Capture the cell that displays the provided text and extract its (X, Y) central coordinate. 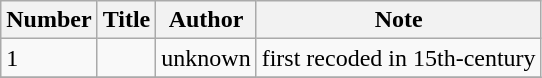
Author (206, 20)
first recoded in 15th-century (398, 58)
unknown (206, 58)
Title (126, 20)
Note (398, 20)
1 (49, 58)
Number (49, 20)
